Provide the (x, y) coordinate of the cell's center where the given text is located.  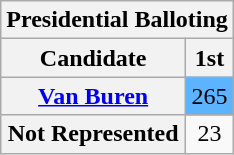
Candidate (94, 58)
23 (210, 134)
Not Represented (94, 134)
Presidential Balloting (118, 20)
265 (210, 96)
Van Buren (94, 96)
1st (210, 58)
